Provide the (X, Y) coordinate of the cell's center where the given text is located.  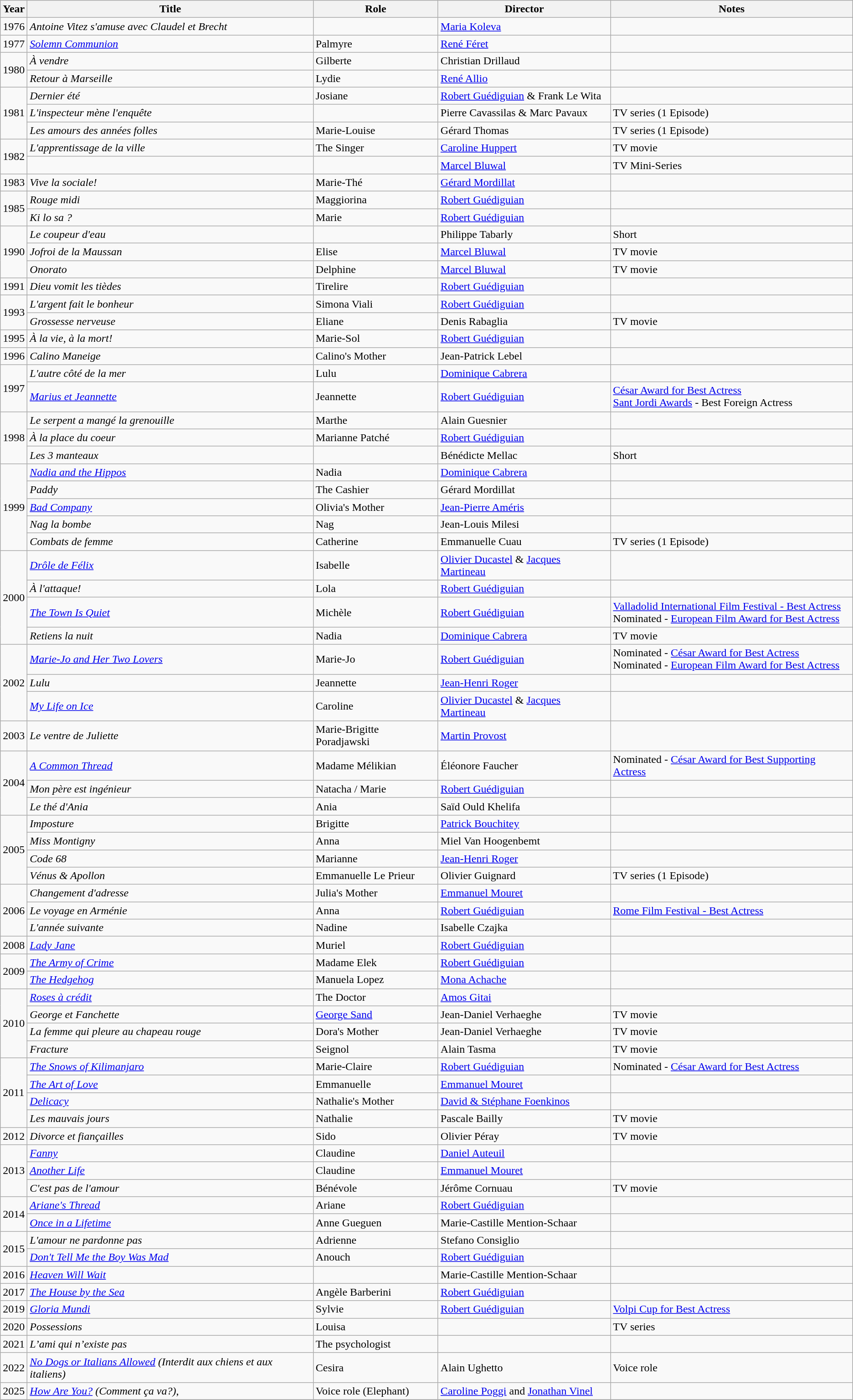
2000 (14, 597)
Catherine (375, 542)
The House by the Sea (170, 1292)
Jérôme Cornuau (524, 1188)
Alain Ughetto (524, 1367)
Nag la bombe (170, 525)
Heaven Will Wait (170, 1275)
Brigitte (375, 824)
Dernier été (170, 96)
Le serpent a mangé la grenouille (170, 420)
Solemn Communion (170, 44)
Saïd Ould Khelifa (524, 806)
À la place du coeur (170, 437)
Volpi Cup for Best Actress (732, 1309)
2005 (14, 849)
Marie-Claire (375, 1066)
L'amour ne pardonne pas (170, 1240)
Paddy (170, 489)
Nathalie's Mother (375, 1101)
2016 (14, 1275)
Marianne (375, 858)
Divorce et fiançailles (170, 1136)
Anouch (375, 1257)
À la vie, à la mort! (170, 339)
L'autre côté de la mer (170, 373)
Mona Achache (524, 980)
The Art of Love (170, 1084)
Cesira (375, 1367)
Nathalie (375, 1118)
Jean-Louis Milesi (524, 525)
Director (524, 9)
Year (14, 9)
Simona Viali (375, 304)
Sylvie (375, 1309)
How Are You? (Comment ça va?), (170, 1391)
Maria Koleva (524, 26)
Le thé d'Ania (170, 806)
Les amours des années folles (170, 130)
My Life on Ice (170, 706)
Palmyre (375, 44)
Les mauvais jours (170, 1118)
Christian Drillaud (524, 61)
Michèle (375, 612)
Robert Guédiguian & Frank Le Wita (524, 96)
Valladolid International Film Festival - Best ActressNominated - European Film Award for Best Actress (732, 612)
Drôle de Félix (170, 565)
Alain Tasma (524, 1049)
Fanny (170, 1153)
Patrick Bouchitey (524, 824)
A Common Thread (170, 766)
Amos Gitai (524, 997)
1983 (14, 182)
Dieu vomit les tièdes (170, 287)
Madame Mélikian (375, 766)
The Town Is Quiet (170, 612)
Philippe Tabarly (524, 235)
Alain Guesnier (524, 420)
1991 (14, 287)
Possessions (170, 1327)
1977 (14, 44)
L’ami qui n’existe pas (170, 1344)
The Hedgehog (170, 980)
2022 (14, 1367)
David & Stéphane Foenkinos (524, 1101)
1976 (14, 26)
C'est pas de l'amour (170, 1188)
Bad Company (170, 507)
Onorato (170, 269)
Lady Jane (170, 945)
Fracture (170, 1049)
Nadia and the Hippos (170, 472)
Natacha / Marie (375, 789)
Voice role (732, 1367)
Marie-Louise (375, 130)
Stefano Consiglio (524, 1240)
Daniel Auteuil (524, 1153)
La femme qui pleure au chapeau rouge (170, 1032)
2004 (14, 783)
No Dogs or Italians Allowed (Interdit aux chiens et aux italiens) (170, 1367)
2015 (14, 1249)
Jofroi de la Maussan (170, 252)
Rouge midi (170, 200)
Pascale Bailly (524, 1118)
Louisa (375, 1327)
Ania (375, 806)
Code 68 (170, 858)
2013 (14, 1171)
Lydie (375, 78)
Martin Provost (524, 736)
The Army of Crime (170, 962)
Don't Tell Me the Boy Was Mad (170, 1257)
Title (170, 9)
Marie-Thé (375, 182)
Emmanuelle Le Prieur (375, 876)
Once in a Lifetime (170, 1223)
TV Mini-Series (732, 165)
The Singer (375, 148)
The Snows of Kilimanjaro (170, 1066)
Manuela Lopez (375, 980)
Nominated - César Award for Best Supporting Actress (732, 766)
Olivia's Mother (375, 507)
Jean-Pierre Améris (524, 507)
Madame Elek (375, 962)
Marianne Patché (375, 437)
Another Life (170, 1171)
L'inspecteur mène l'enquête (170, 113)
1990 (14, 252)
Dora's Mother (375, 1032)
Miel Van Hoogenbemt (524, 841)
2009 (14, 971)
Adrienne (375, 1240)
Retour à Marseille (170, 78)
Miss Montigny (170, 841)
Emmanuelle Cuau (524, 542)
L'apprentissage de la ville (170, 148)
Anne Gueguen (375, 1223)
1980 (14, 70)
Bénévole (375, 1188)
Le coupeur d'eau (170, 235)
2021 (14, 1344)
Ariane (375, 1205)
2008 (14, 945)
À vendre (170, 61)
George Sand (375, 1014)
Olivier Péray (524, 1136)
Tirelire (375, 287)
2003 (14, 736)
Gérard Thomas (524, 130)
Caroline Poggi and Jonathan Vinel (524, 1391)
L'année suivante (170, 928)
1998 (14, 437)
Bénédicte Mellac (524, 455)
TV series (732, 1327)
2020 (14, 1327)
1985 (14, 208)
1981 (14, 113)
1997 (14, 388)
L'argent fait le bonheur (170, 304)
2002 (14, 683)
Angèle Barberini (375, 1292)
2019 (14, 1309)
The psychologist (375, 1344)
2017 (14, 1292)
Muriel (375, 945)
Éléonore Faucher (524, 766)
Eliane (375, 321)
Role (375, 9)
Caroline (375, 706)
Ariane's Thread (170, 1205)
Calino Maneige (170, 356)
Denis Rabaglia (524, 321)
2025 (14, 1391)
Changement d'adresse (170, 893)
Rome Film Festival - Best Actress (732, 911)
René Allio (524, 78)
Emmanuelle (375, 1084)
Voice role (Elephant) (375, 1391)
1993 (14, 313)
Marius et Jeannette (170, 396)
Seignol (375, 1049)
Vénus & Apollon (170, 876)
Mon père est ingénieur (170, 789)
2014 (14, 1214)
Caroline Huppert (524, 148)
Marie (375, 217)
Gloria Mundi (170, 1309)
Le voyage en Arménie (170, 911)
Ki lo sa ? (170, 217)
Antoine Vitez s'amuse avec Claudel et Brecht (170, 26)
Nag (375, 525)
2012 (14, 1136)
The Doctor (375, 997)
Gilberte (375, 61)
Nadine (375, 928)
1995 (14, 339)
Nominated - César Award for Best ActressNominated - European Film Award for Best Actress (732, 659)
Nominated - César Award for Best Actress (732, 1066)
René Féret (524, 44)
Josiane (375, 96)
The Cashier (375, 489)
2010 (14, 1023)
Marthe (375, 420)
Delicacy (170, 1101)
Marie-Brigitte Poradjawski (375, 736)
César Award for Best ActressSant Jordi Awards - Best Foreign Actress (732, 396)
Sido (375, 1136)
1999 (14, 507)
Marie-Sol (375, 339)
Combats de femme (170, 542)
2006 (14, 911)
Isabelle (375, 565)
Marie-Jo (375, 659)
Roses à crédit (170, 997)
Elise (375, 252)
1982 (14, 156)
Les 3 manteaux (170, 455)
Jean-Patrick Lebel (524, 356)
Grossesse nerveuse (170, 321)
1996 (14, 356)
Marie-Jo and Her Two Lovers (170, 659)
Delphine (375, 269)
2011 (14, 1092)
Olivier Guignard (524, 876)
Retiens la nuit (170, 636)
Notes (732, 9)
À l'attaque! (170, 589)
Vive la sociale! (170, 182)
George et Fanchette (170, 1014)
Isabelle Czajka (524, 928)
Imposture (170, 824)
Julia's Mother (375, 893)
Le ventre de Juliette (170, 736)
Pierre Cavassilas & Marc Pavaux (524, 113)
Calino's Mother (375, 356)
Maggiorina (375, 200)
Lola (375, 589)
